Return (x, y) of the center of cell containing provided text 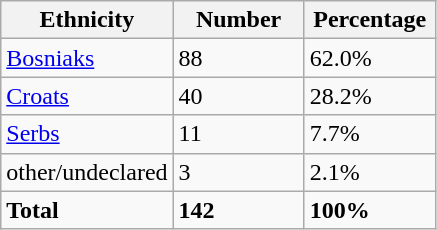
Total (87, 210)
11 (238, 134)
2.1% (370, 172)
100% (370, 210)
Ethnicity (87, 20)
88 (238, 58)
142 (238, 210)
3 (238, 172)
62.0% (370, 58)
Croats (87, 96)
Number (238, 20)
other/undeclared (87, 172)
28.2% (370, 96)
Bosniaks (87, 58)
40 (238, 96)
7.7% (370, 134)
Serbs (87, 134)
Percentage (370, 20)
